Output the [x, y] coordinate of the center of the cell containing the given text.  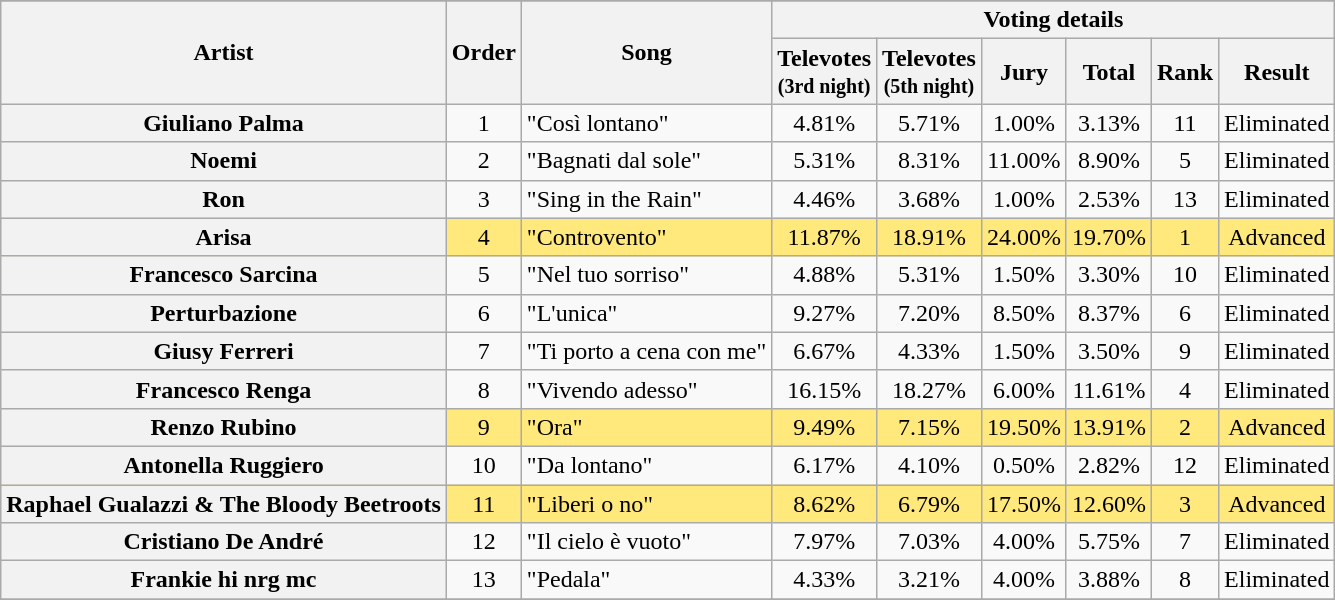
Noemi [224, 161]
Cristiano De André [224, 542]
17.50% [1024, 503]
"L'unica" [646, 313]
7.97% [824, 542]
11.61% [1108, 389]
Jury [1024, 72]
"Liberi o no" [646, 503]
2.53% [1108, 199]
"Pedala" [646, 580]
5.75% [1108, 542]
4.46% [824, 199]
Francesco Renga [224, 389]
6.79% [930, 503]
4.10% [930, 465]
9.49% [824, 427]
Arisa [224, 237]
"Il cielo è vuoto" [646, 542]
11.87% [824, 237]
Raphael Gualazzi & The Bloody Beetroots [224, 503]
8.31% [930, 161]
6.00% [1024, 389]
Antonella Ruggiero [224, 465]
3.88% [1108, 580]
8.62% [824, 503]
18.91% [930, 237]
4.88% [824, 275]
7.20% [930, 313]
"Ora" [646, 427]
3.21% [930, 580]
"Vivendo adesso" [646, 389]
3.50% [1108, 351]
Artist [224, 52]
2.82% [1108, 465]
Perturbazione [224, 313]
Televotes(5th night) [930, 72]
3.30% [1108, 275]
12.60% [1108, 503]
"Controvento" [646, 237]
Giuliano Palma [224, 123]
24.00% [1024, 237]
Ron [224, 199]
6.67% [824, 351]
Frankie hi nrg mc [224, 580]
19.50% [1024, 427]
Result [1277, 72]
Francesco Sarcina [224, 275]
4.81% [824, 123]
0.50% [1024, 465]
Rank [1184, 72]
6.17% [824, 465]
9.27% [824, 313]
Televotes(3rd night) [824, 72]
3.13% [1108, 123]
"Ti porto a cena con me" [646, 351]
Giusy Ferreri [224, 351]
8.37% [1108, 313]
7.15% [930, 427]
16.15% [824, 389]
Renzo Rubino [224, 427]
"Bagnati dal sole" [646, 161]
3.68% [930, 199]
Voting details [1054, 20]
Total [1108, 72]
"Così lontano" [646, 123]
Order [484, 52]
8.50% [1024, 313]
18.27% [930, 389]
13.91% [1108, 427]
8.90% [1108, 161]
7.03% [930, 542]
5.71% [930, 123]
"Nel tuo sorriso" [646, 275]
11.00% [1024, 161]
"Da lontano" [646, 465]
Song [646, 52]
19.70% [1108, 237]
"Sing in the Rain" [646, 199]
